Find where the given text appears and provide that cell's center as [x, y] coordinate. 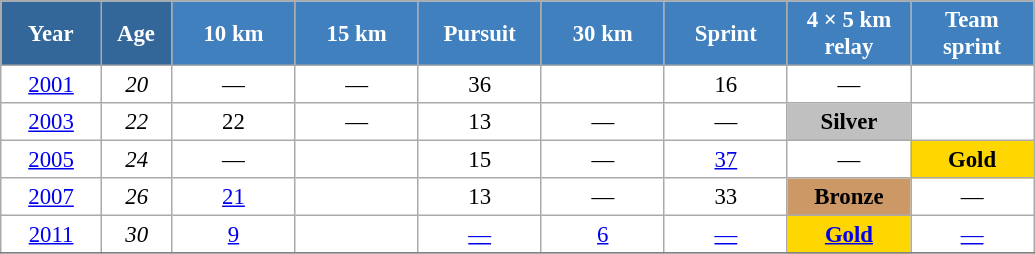
30 km [602, 34]
Silver [848, 122]
37 [726, 160]
2011 [52, 235]
21 [234, 197]
2001 [52, 85]
24 [136, 160]
15 [480, 160]
9 [234, 235]
26 [136, 197]
2003 [52, 122]
30 [136, 235]
33 [726, 197]
Team sprint [972, 34]
Pursuit [480, 34]
10 km [234, 34]
2005 [52, 160]
15 km [356, 34]
Year [52, 34]
Bronze [848, 197]
6 [602, 235]
2007 [52, 197]
20 [136, 85]
16 [726, 85]
Sprint [726, 34]
36 [480, 85]
4 × 5 km relay [848, 34]
Age [136, 34]
